Search for the cell housing the specified text and yield its (X, Y) center coordinate. 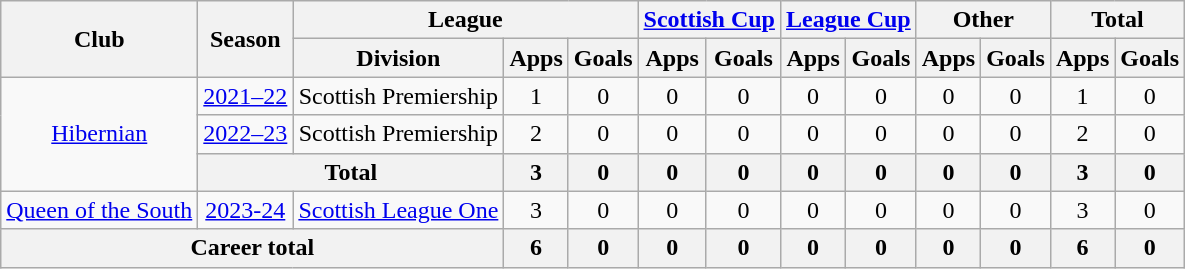
Hibernian (100, 134)
Career total (252, 248)
2021–22 (246, 96)
Other (983, 20)
Scottish League One (398, 210)
Division (398, 58)
2023-24 (246, 210)
2022–23 (246, 134)
Season (246, 39)
League Cup (848, 20)
Queen of the South (100, 210)
League (466, 20)
Scottish Cup (709, 20)
Club (100, 39)
